Output the (X, Y) coordinate of the center of the cell containing the given text.  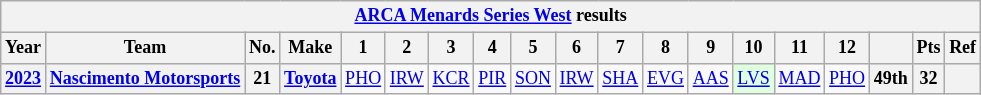
ARCA Menards Series West results (491, 16)
Toyota (310, 78)
7 (620, 48)
3 (451, 48)
49th (890, 78)
Nascimento Motorsports (144, 78)
MAD (800, 78)
PIR (492, 78)
21 (262, 78)
Year (24, 48)
9 (710, 48)
12 (848, 48)
6 (576, 48)
EVG (666, 78)
SON (534, 78)
8 (666, 48)
Make (310, 48)
32 (928, 78)
No. (262, 48)
1 (364, 48)
Ref (963, 48)
10 (754, 48)
2023 (24, 78)
AAS (710, 78)
2 (406, 48)
11 (800, 48)
4 (492, 48)
Team (144, 48)
SHA (620, 78)
5 (534, 48)
KCR (451, 78)
LVS (754, 78)
Pts (928, 48)
